Provide the (X, Y) coordinate of the cell's center where the given text is located.  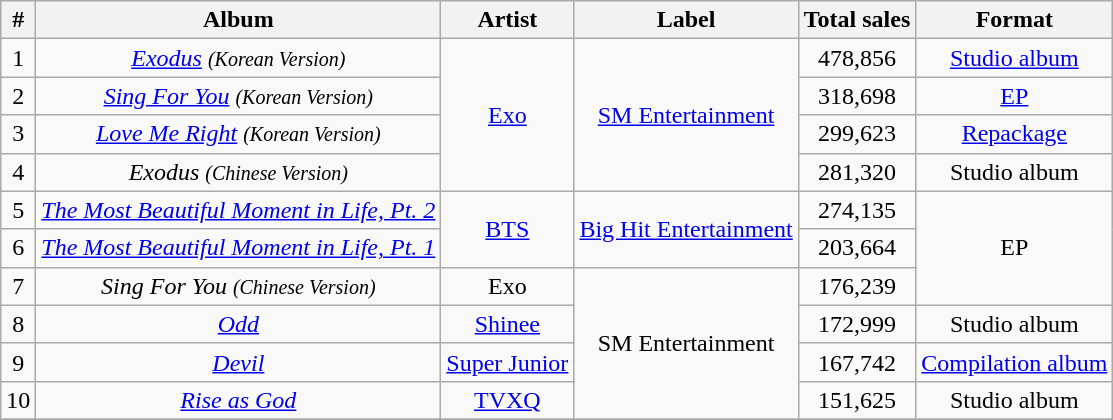
TVXQ (508, 400)
167,742 (857, 362)
BTS (508, 229)
299,623 (857, 134)
Big Hit Entertainment (686, 229)
172,999 (857, 324)
Love Me Right (Korean Version) (238, 134)
Sing For You (Chinese Version) (238, 286)
7 (18, 286)
The Most Beautiful Moment in Life, Pt. 1 (238, 248)
3 (18, 134)
176,239 (857, 286)
Exodus (Korean Version) (238, 58)
Exodus (Chinese Version) (238, 172)
Sing For You (Korean Version) (238, 96)
Super Junior (508, 362)
5 (18, 210)
9 (18, 362)
Devil (238, 362)
2 (18, 96)
274,135 (857, 210)
151,625 (857, 400)
1 (18, 58)
Format (1014, 20)
8 (18, 324)
Compilation album (1014, 362)
The Most Beautiful Moment in Life, Pt. 2 (238, 210)
478,856 (857, 58)
4 (18, 172)
Shinee (508, 324)
Rise as God (238, 400)
203,664 (857, 248)
Odd (238, 324)
Repackage (1014, 134)
281,320 (857, 172)
Album (238, 20)
Label (686, 20)
10 (18, 400)
Artist (508, 20)
Total sales (857, 20)
6 (18, 248)
# (18, 20)
318,698 (857, 96)
